Provide the (x, y) coordinate of the cell's center where the given text is located.  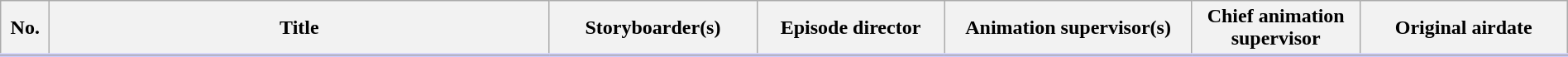
No. (25, 28)
Chief animation supervisor (1275, 28)
Original airdate (1464, 28)
Episode director (850, 28)
Storyboarder(s) (653, 28)
Animation supervisor(s) (1068, 28)
Title (299, 28)
